From the cell containing the given text, extract its center point as [X, Y] coordinate. 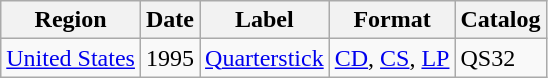
Label [265, 20]
1995 [170, 58]
Quarterstick [265, 58]
Date [170, 20]
CD, CS, LP [392, 58]
QS32 [500, 58]
Region [71, 20]
Catalog [500, 20]
United States [71, 58]
Format [392, 20]
